Find where the given text appears and provide that cell's center as (x, y) coordinate. 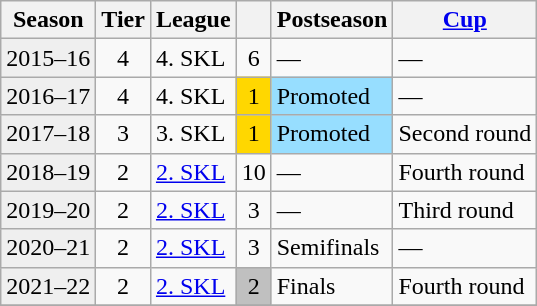
3. SKL (193, 134)
2017–18 (48, 134)
Second round (465, 134)
6 (254, 58)
Semifinals (332, 248)
Postseason (332, 20)
10 (254, 172)
Tier (124, 20)
2021–22 (48, 286)
2015–16 (48, 58)
2018–19 (48, 172)
Cup (465, 20)
Season (48, 20)
Third round (465, 210)
League (193, 20)
Finals (332, 286)
2020–21 (48, 248)
2019–20 (48, 210)
2016–17 (48, 96)
